Return [x, y] of the center of cell containing provided text 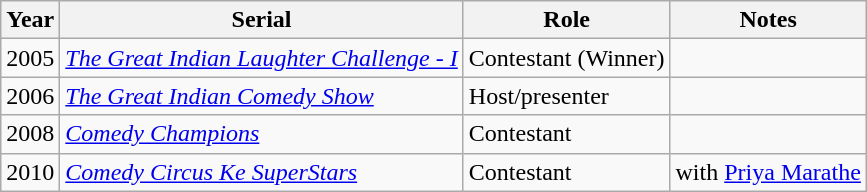
Role [566, 20]
Host/presenter [566, 96]
Comedy Circus Ke SuperStars [262, 172]
The Great Indian Laughter Challenge - I [262, 58]
2006 [30, 96]
2008 [30, 134]
Year [30, 20]
Comedy Champions [262, 134]
with Priya Marathe [768, 172]
2005 [30, 58]
Serial [262, 20]
Notes [768, 20]
2010 [30, 172]
The Great Indian Comedy Show [262, 96]
Contestant (Winner) [566, 58]
